Identify which cell holds the provided text, then report its (x, y) central coordinate. 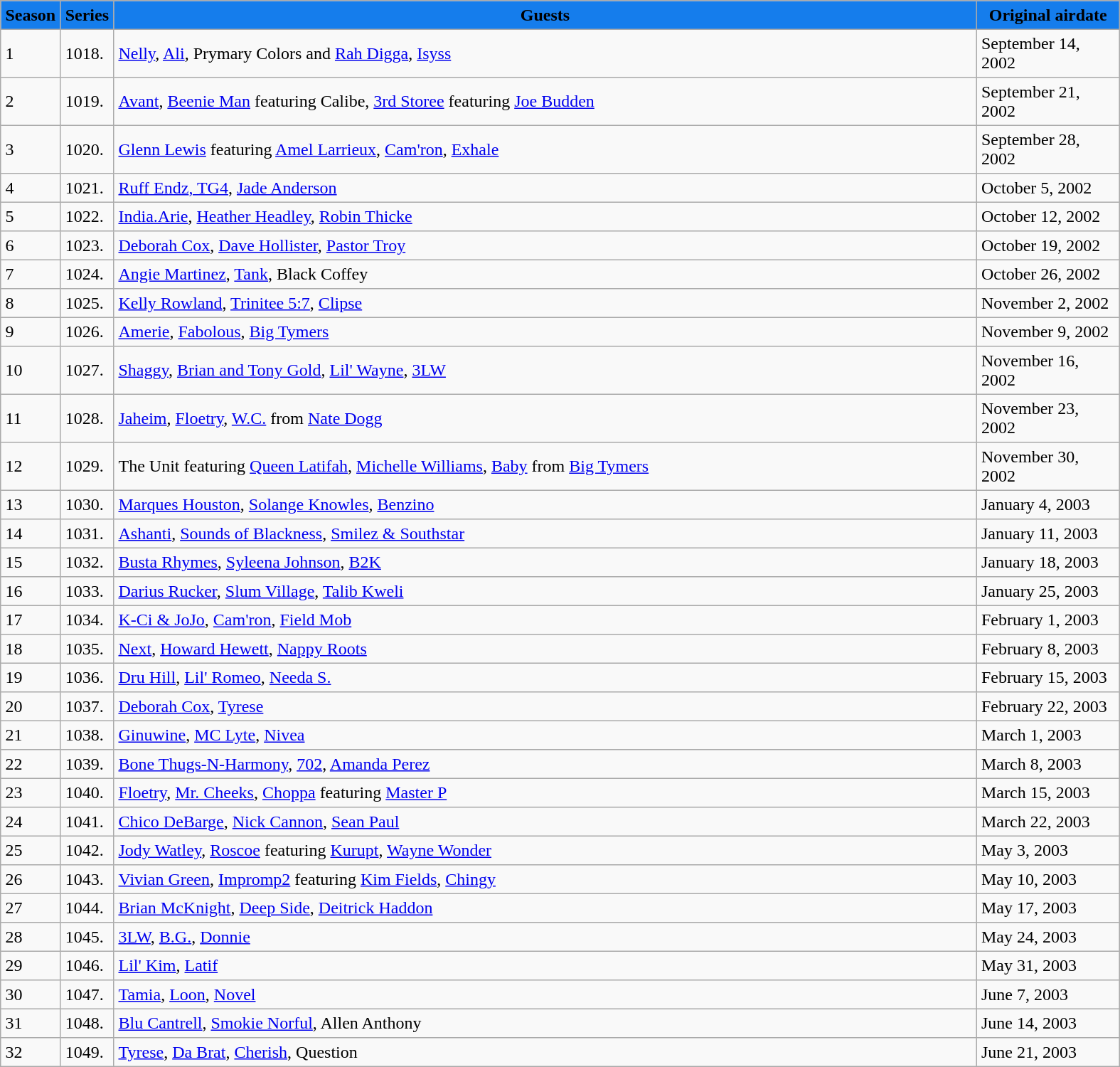
Kelly Rowland, Trinitee 5:7, Clipse (545, 303)
1034. (87, 620)
Chico DeBarge, Nick Cannon, Sean Paul (545, 822)
20 (31, 706)
November 30, 2002 (1048, 467)
1045. (87, 937)
1049. (87, 1052)
32 (31, 1052)
October 19, 2002 (1048, 245)
Season (31, 15)
Tamia, Loon, Novel (545, 994)
1019. (87, 102)
Jaheim, Floetry, W.C. from Nate Dogg (545, 418)
Deborah Cox, Tyrese (545, 706)
Brian McKnight, Deep Side, Deitrick Haddon (545, 908)
1040. (87, 792)
Dru Hill, Lil' Romeo, Needa S. (545, 677)
October 26, 2002 (1048, 274)
Marques Houston, Solange Knowles, Benzino (545, 504)
February 22, 2003 (1048, 706)
June 7, 2003 (1048, 994)
1043. (87, 879)
14 (31, 533)
10 (31, 371)
1025. (87, 303)
The Unit featuring Queen Latifah, Michelle Williams, Baby from Big Tymers (545, 467)
1 (31, 53)
1031. (87, 533)
Nelly, Ali, Prymary Colors and Rah Digga, Isyss (545, 53)
27 (31, 908)
Glenn Lewis featuring Amel Larrieux, Cam'ron, Exhale (545, 149)
Next, Howard Hewett, Nappy Roots (545, 649)
May 3, 2003 (1048, 850)
6 (31, 245)
19 (31, 677)
Amerie, Fabolous, Big Tymers (545, 331)
1018. (87, 53)
1024. (87, 274)
2 (31, 102)
1022. (87, 216)
9 (31, 331)
Blu Cantrell, Smokie Norful, Allen Anthony (545, 1023)
Deborah Cox, Dave Hollister, Pastor Troy (545, 245)
October 12, 2002 (1048, 216)
Avant, Beenie Man featuring Calibe, 3rd Storee featuring Joe Budden (545, 102)
November 2, 2002 (1048, 303)
Floetry, Mr. Cheeks, Choppa featuring Master P (545, 792)
November 23, 2002 (1048, 418)
23 (31, 792)
1044. (87, 908)
16 (31, 591)
Angie Martinez, Tank, Black Coffey (545, 274)
January 18, 2003 (1048, 562)
1023. (87, 245)
February 15, 2003 (1048, 677)
March 8, 2003 (1048, 764)
25 (31, 850)
1029. (87, 467)
November 16, 2002 (1048, 371)
18 (31, 649)
June 21, 2003 (1048, 1052)
May 31, 2003 (1048, 965)
1042. (87, 850)
1028. (87, 418)
1041. (87, 822)
Busta Rhymes, Syleena Johnson, B2K (545, 562)
January 25, 2003 (1048, 591)
3 (31, 149)
11 (31, 418)
1032. (87, 562)
30 (31, 994)
September 21, 2002 (1048, 102)
Guests (545, 15)
February 1, 2003 (1048, 620)
31 (31, 1023)
12 (31, 467)
7 (31, 274)
Series (87, 15)
8 (31, 303)
1030. (87, 504)
February 8, 2003 (1048, 649)
March 1, 2003 (1048, 735)
1020. (87, 149)
1036. (87, 677)
K-Ci & JoJo, Cam'ron, Field Mob (545, 620)
28 (31, 937)
1038. (87, 735)
22 (31, 764)
India.Arie, Heather Headley, Robin Thicke (545, 216)
29 (31, 965)
May 17, 2003 (1048, 908)
May 24, 2003 (1048, 937)
Ashanti, Sounds of Blackness, Smilez & Southstar (545, 533)
Shaggy, Brian and Tony Gold, Lil' Wayne, 3LW (545, 371)
Ruff Endz, TG4, Jade Anderson (545, 188)
March 15, 2003 (1048, 792)
1027. (87, 371)
3LW, B.G., Donnie (545, 937)
January 11, 2003 (1048, 533)
January 4, 2003 (1048, 504)
17 (31, 620)
1033. (87, 591)
13 (31, 504)
15 (31, 562)
1048. (87, 1023)
September 28, 2002 (1048, 149)
June 14, 2003 (1048, 1023)
21 (31, 735)
Original airdate (1048, 15)
March 22, 2003 (1048, 822)
4 (31, 188)
1037. (87, 706)
November 9, 2002 (1048, 331)
Darius Rucker, Slum Village, Talib Kweli (545, 591)
September 14, 2002 (1048, 53)
26 (31, 879)
May 10, 2003 (1048, 879)
1026. (87, 331)
1047. (87, 994)
1046. (87, 965)
5 (31, 216)
Bone Thugs-N-Harmony, 702, Amanda Perez (545, 764)
Jody Watley, Roscoe featuring Kurupt, Wayne Wonder (545, 850)
October 5, 2002 (1048, 188)
Ginuwine, MC Lyte, Nivea (545, 735)
Lil' Kim, Latif (545, 965)
Vivian Green, Impromp2 featuring Kim Fields, Chingy (545, 879)
1039. (87, 764)
24 (31, 822)
1035. (87, 649)
1021. (87, 188)
Tyrese, Da Brat, Cherish, Question (545, 1052)
